Pinpoint the cell where the given text exists, returning its (x, y) midpoint coordinate. 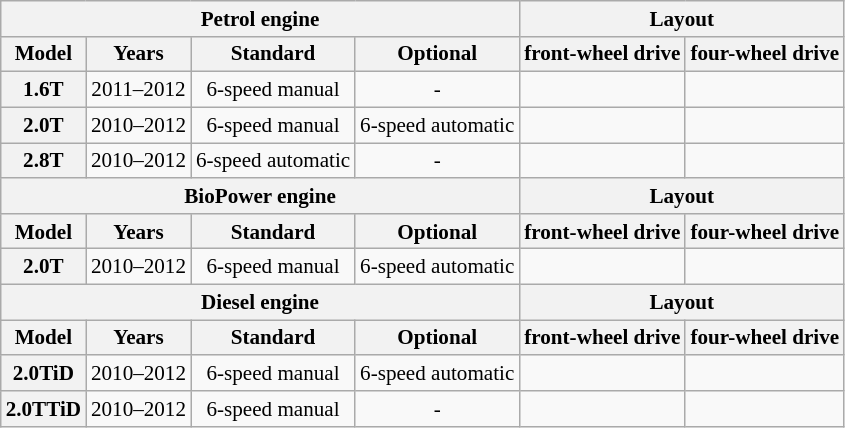
2011–2012 (138, 90)
1.6T (44, 90)
2.0TiD (44, 372)
Diesel engine (260, 302)
BioPower engine (260, 196)
2.8T (44, 160)
Petrol engine (260, 18)
2.0TTiD (44, 408)
